Return the [X, Y] coordinate for the center point of the cell that contains the specified text.  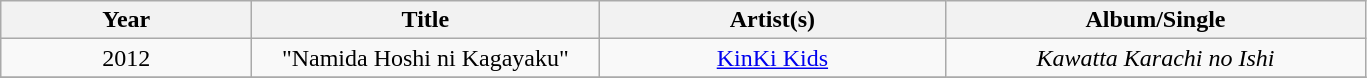
Artist(s) [772, 20]
Title [426, 20]
"Namida Hoshi ni Kagayaku" [426, 58]
Album/Single [1156, 20]
2012 [126, 58]
Year [126, 20]
KinKi Kids [772, 58]
Kawatta Karachi no Ishi [1156, 58]
